Determine the (X, Y) coordinate at the center of the cell enclosing the given text.  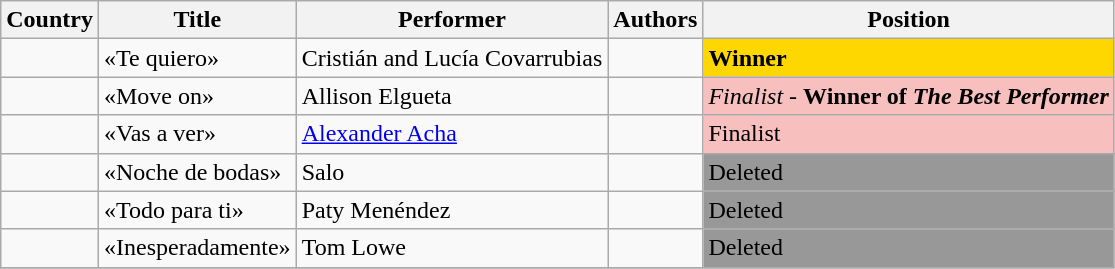
«Todo para ti» (197, 210)
«Noche de bodas» (197, 172)
Position (909, 20)
Winner (909, 58)
Salo (452, 172)
Finalist - Winner of The Best Performer (909, 96)
Performer (452, 20)
Alexander Acha (452, 134)
Allison Elgueta (452, 96)
Authors (656, 20)
«Te quiero» (197, 58)
Title (197, 20)
Finalist (909, 134)
Paty Menéndez (452, 210)
«Vas a ver» (197, 134)
«Move on» (197, 96)
Tom Lowe (452, 248)
Cristián and Lucía Covarrubias (452, 58)
«Inesperadamente» (197, 248)
Country (50, 20)
